Extract the [X, Y] coordinate from the center of the cell holding the provided text.  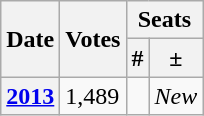
New [176, 96]
Seats [164, 20]
2013 [30, 96]
# [138, 58]
Votes [93, 39]
1,489 [93, 96]
± [176, 58]
Date [30, 39]
